Search for the cell housing the specified text and yield its (x, y) center coordinate. 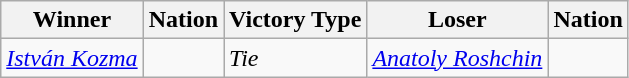
Victory Type (296, 20)
Anatoly Roshchin (458, 58)
István Kozma (72, 58)
Winner (72, 20)
Loser (458, 20)
Tie (296, 58)
